Return the (X, Y) coordinate for the center point of the cell that contains the specified text.  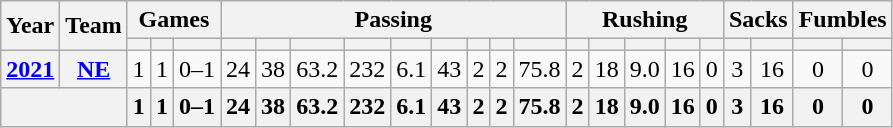
Passing (394, 20)
Sacks (758, 20)
2021 (30, 69)
Games (174, 20)
Fumbles (842, 20)
Year (30, 26)
NE (94, 69)
Team (94, 26)
Rushing (644, 20)
